Output the (X, Y) coordinate of the center of the cell containing the given text.  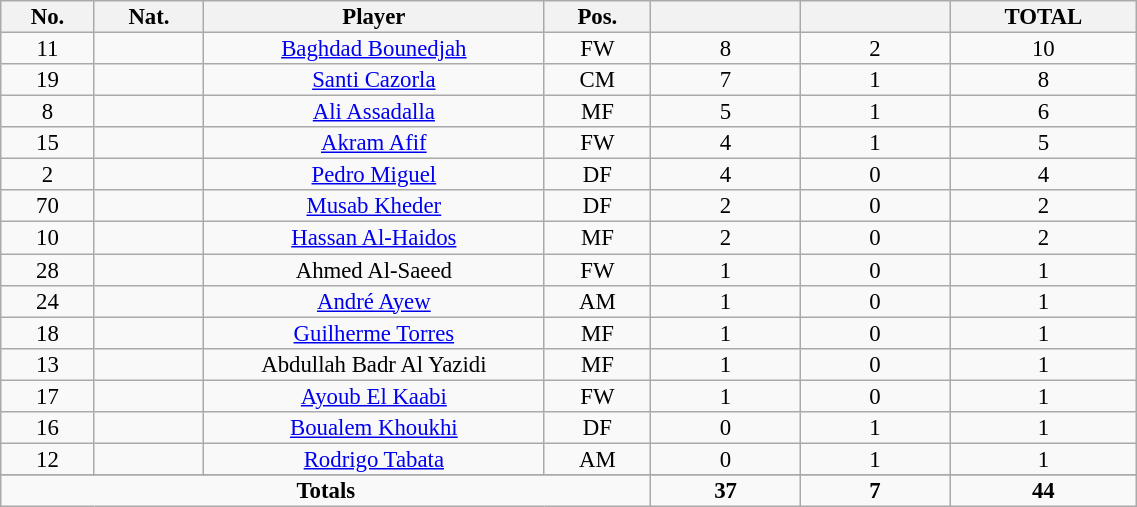
37 (726, 491)
Boualem Khoukhi (374, 428)
CM (598, 80)
17 (48, 396)
Pedro Miguel (374, 175)
Akram Afif (374, 143)
12 (48, 459)
11 (48, 49)
Baghdad Bounedjah (374, 49)
Abdullah Badr Al Yazidi (374, 364)
Ayoub El Kaabi (374, 396)
Guilherme Torres (374, 333)
Hassan Al-Haidos (374, 238)
Rodrigo Tabata (374, 459)
15 (48, 143)
Player (374, 17)
18 (48, 333)
13 (48, 364)
Santi Cazorla (374, 80)
Musab Kheder (374, 206)
Pos. (598, 17)
No. (48, 17)
Totals (326, 491)
Nat. (149, 17)
28 (48, 270)
70 (48, 206)
Ahmed Al-Saeed (374, 270)
24 (48, 301)
16 (48, 428)
TOTAL (1044, 17)
19 (48, 80)
6 (1044, 112)
André Ayew (374, 301)
44 (1044, 491)
Ali Assadalla (374, 112)
